Detect which cell encompasses the target text, then output its [x, y] center coordinate. 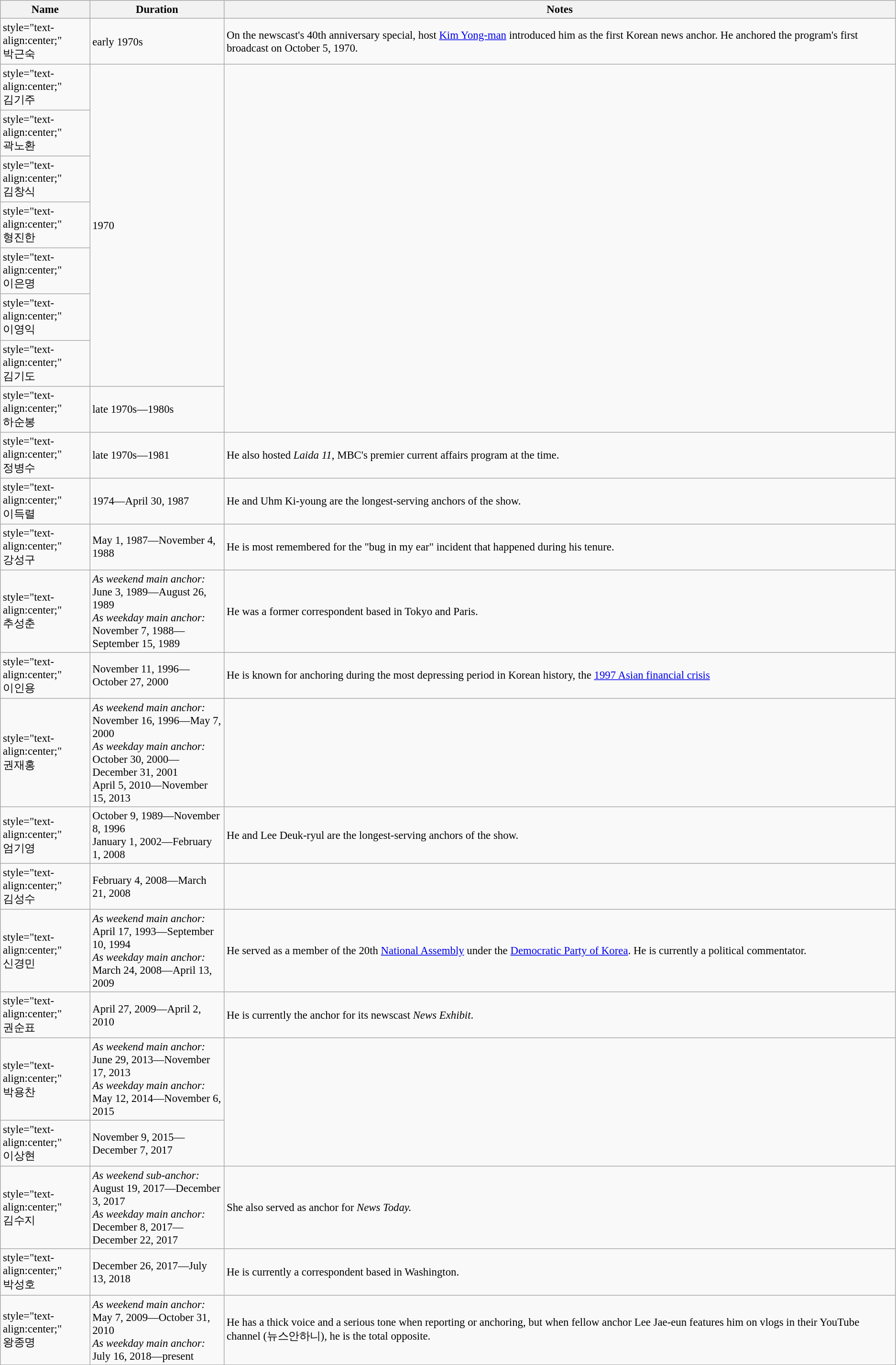
He is known for anchoring during the most depressing period in Korean history, the 1997 Asian financial crisis [560, 675]
Notes [560, 10]
He and Uhm Ki-young are the longest-serving anchors of the show. [560, 501]
style="text-align:center;" 김성수 [45, 887]
He served as a member of the 20th National Assembly under the Democratic Party of Korea. He is currently a political commentator. [560, 951]
As weekend main anchor: April 17, 1993—September 10, 1994As weekday main anchor: March 24, 2008—April 13, 2009 [157, 951]
style="text-align:center;" 신경민 [45, 951]
style="text-align:center;" 권재홍 [45, 753]
style="text-align:center;" 이인용 [45, 675]
style="text-align:center;" 하순봉 [45, 409]
style="text-align:center;" 강성구 [45, 547]
November 11, 1996—October 27, 2000 [157, 675]
style="text-align:center;" 권순표 [45, 1015]
style="text-align:center;" 이득렬 [45, 501]
style="text-align:center;" 김기도 [45, 363]
1974—April 30, 1987 [157, 501]
He also hosted Laida 11, MBC's premier current affairs program at the time. [560, 455]
As weekend main anchor: November 16, 1996—May 7, 2000As weekday main anchor: October 30, 2000—December 31, 2001April 5, 2010—November 15, 2013 [157, 753]
style="text-align:center;" 형진한 [45, 225]
April 27, 2009—April 2, 2010 [157, 1015]
style="text-align:center;" 박근숙 [45, 42]
December 26, 2017—July 13, 2018 [157, 1272]
October 9, 1989—November 8, 1996January 1, 2002—February 1, 2008 [157, 835]
February 4, 2008—March 21, 2008 [157, 887]
style="text-align:center;" 김창식 [45, 179]
style="text-align:center;" 박용찬 [45, 1079]
He is currently a correspondent based in Washington. [560, 1272]
1970 [157, 226]
As weekend main anchor: June 29, 2013—November 17, 2013As weekday main anchor: May 12, 2014—November 6, 2015 [157, 1079]
style="text-align:center;" 김수지 [45, 1208]
style="text-align:center;" 김기주 [45, 88]
As weekend main anchor: May 7, 2009—October 31, 2010As weekday main anchor: July 16, 2018—present [157, 1330]
late 1970s—1980s [157, 409]
style="text-align:center;" 추성춘 [45, 611]
May 1, 1987—November 4, 1988 [157, 547]
As weekend main anchor:June 3, 1989—August 26, 1989As weekday main anchor:November 7, 1988—September 15, 1989 [157, 611]
Name [45, 10]
style="text-align:center;" 이영익 [45, 317]
style="text-align:center;" 박성호 [45, 1272]
style="text-align:center;" 왕종명 [45, 1330]
Duration [157, 10]
style="text-align:center;" 정병수 [45, 455]
November 9, 2015—December 7, 2017 [157, 1144]
style="text-align:center;" 이은명 [45, 271]
He is currently the anchor for its newscast News Exhibit. [560, 1015]
As weekend sub-anchor: August 19, 2017—December 3, 2017As weekday main anchor: December 8, 2017—December 22, 2017 [157, 1208]
style="text-align:center;" 엄기영 [45, 835]
early 1970s [157, 42]
He is most remembered for the "bug in my ear" incident that happened during his tenure. [560, 547]
He and Lee Deuk-ryul are the longest-serving anchors of the show. [560, 835]
style="text-align:center;" 곽노환 [45, 133]
He was a former correspondent based in Tokyo and Paris. [560, 611]
She also served as anchor for News Today. [560, 1208]
style="text-align:center;" 이상현 [45, 1144]
late 1970s—1981 [157, 455]
